From the cell containing the given text, extract its center point as (x, y) coordinate. 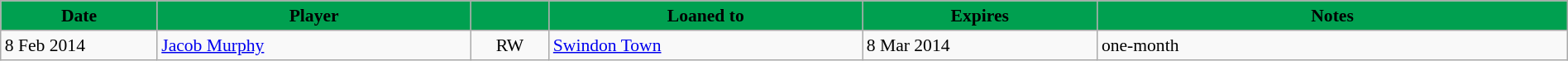
RW (509, 45)
8 Mar 2014 (980, 45)
Loaned to (706, 16)
Player (314, 16)
Date (79, 16)
Swindon Town (706, 45)
Jacob Murphy (314, 45)
Expires (980, 16)
Notes (1332, 16)
one-month (1332, 45)
8 Feb 2014 (79, 45)
